Return [x, y] of the center of cell containing provided text 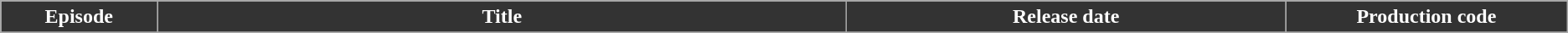
Production code [1427, 17]
Release date [1066, 17]
Episode [79, 17]
Title [503, 17]
